Search for the cell housing the specified text and yield its (x, y) center coordinate. 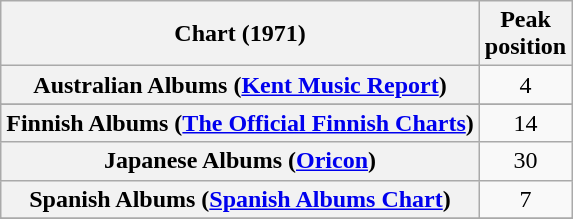
7 (525, 199)
Finnish Albums (The Official Finnish Charts) (240, 123)
Peakposition (525, 34)
4 (525, 85)
Spanish Albums (Spanish Albums Chart) (240, 199)
Japanese Albums (Oricon) (240, 161)
30 (525, 161)
Chart (1971) (240, 34)
14 (525, 123)
Australian Albums (Kent Music Report) (240, 85)
